Return the [X, Y] coordinate for the center point of the cell that contains the specified text.  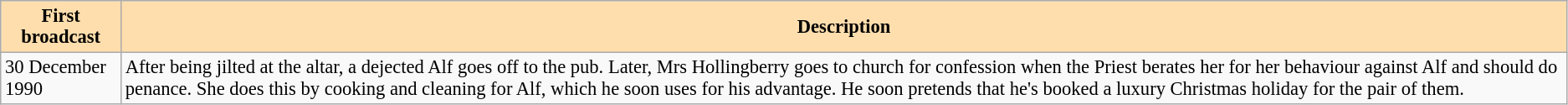
First broadcast [61, 27]
Description [843, 27]
30 December 1990 [61, 78]
